Pinpoint the cell where the given text exists, returning its (X, Y) midpoint coordinate. 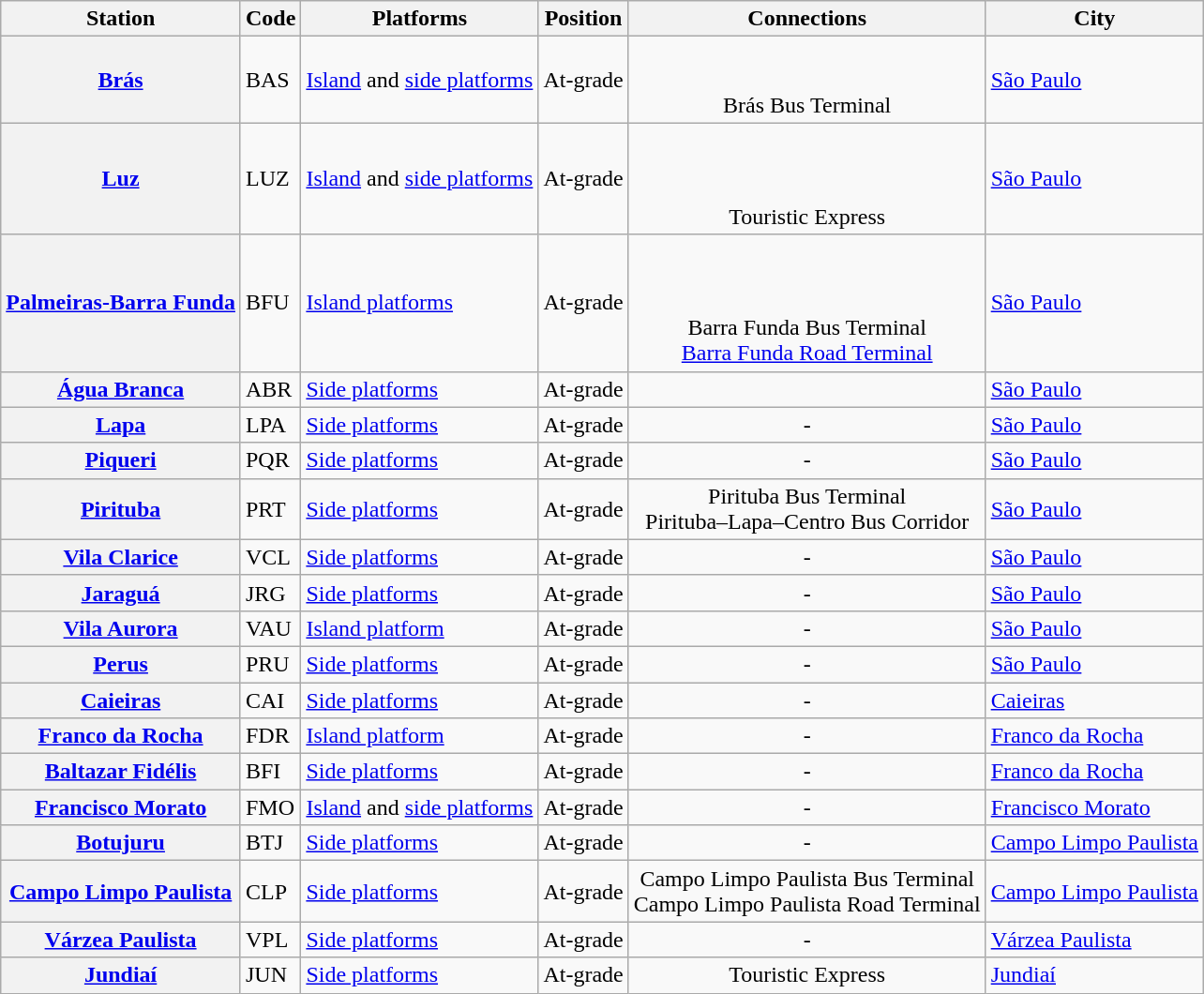
Luz (121, 178)
Água Branca (121, 389)
Botujuru (121, 843)
BFU (270, 303)
VAU (270, 628)
Baltazar Fidélis (121, 772)
FMO (270, 807)
Code (270, 19)
BAS (270, 80)
Brás Bus Terminal (806, 80)
City (1094, 19)
Platforms (420, 19)
Campo Limpo Paulista Bus Terminal Campo Limpo Paulista Road Terminal (806, 891)
Pirituba (121, 508)
Palmeiras-Barra Funda (121, 303)
Connections (806, 19)
Perus (121, 664)
JRG (270, 593)
PQR (270, 460)
Vila Clarice (121, 557)
Brás (121, 80)
CLP (270, 891)
Lapa (121, 425)
CAI (270, 700)
Station (121, 19)
BFI (270, 772)
LUZ (270, 178)
FDR (270, 736)
Vila Aurora (121, 628)
PRU (270, 664)
VPL (270, 940)
Piqueri (121, 460)
Barra Funda Bus Terminal Barra Funda Road Terminal (806, 303)
LPA (270, 425)
Position (583, 19)
ABR (270, 389)
BTJ (270, 843)
Pirituba Bus Terminal Pirituba–Lapa–Centro Bus Corridor (806, 508)
JUN (270, 975)
PRT (270, 508)
Island platforms (420, 303)
VCL (270, 557)
Jaraguá (121, 593)
